Search for the cell housing the specified text and yield its (X, Y) center coordinate. 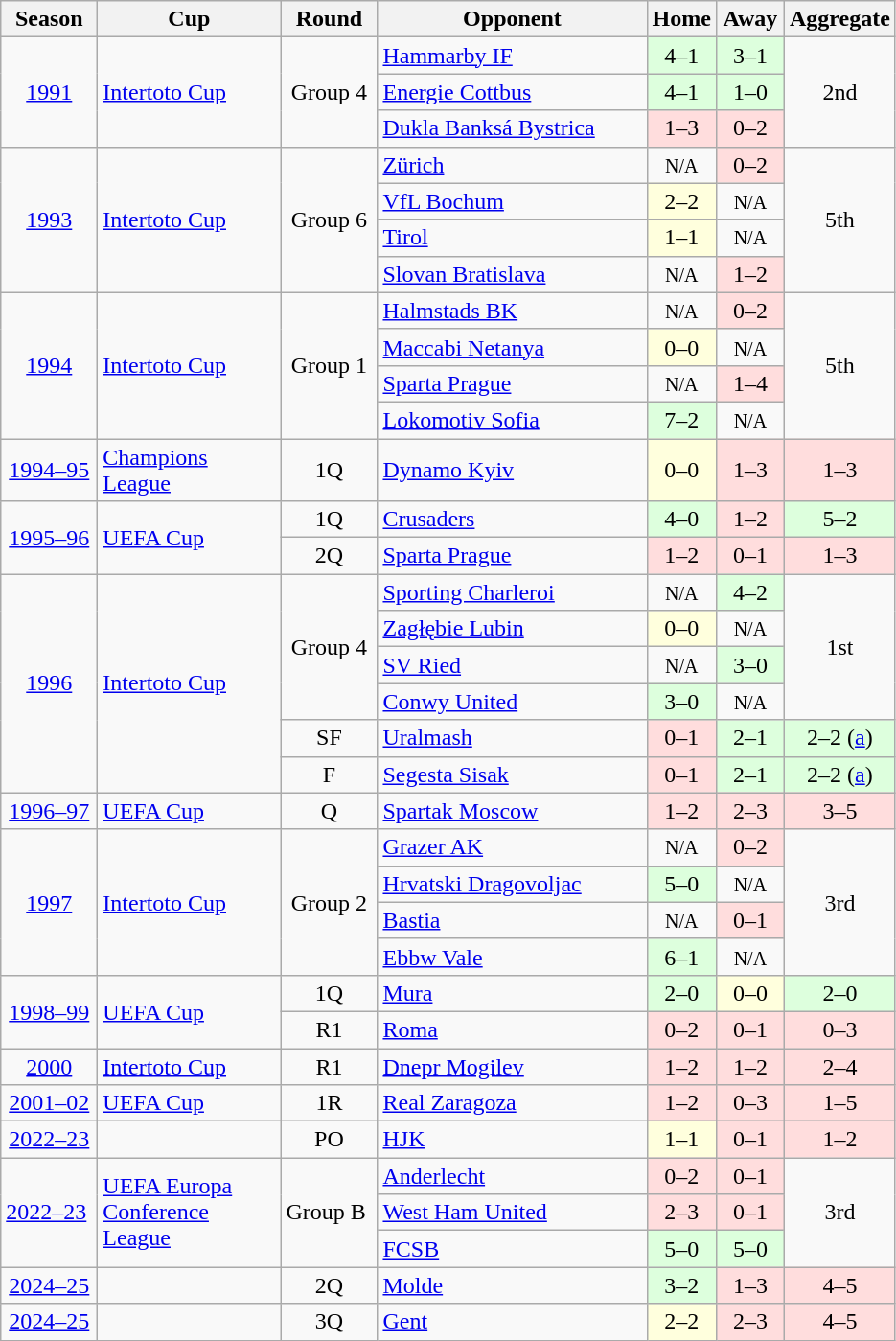
FCSB (512, 1249)
SV Ried (512, 665)
2001–02 (50, 1103)
Crusaders (512, 520)
Q (330, 811)
6–1 (681, 957)
West Ham United (512, 1213)
1994–95 (50, 470)
1–5 (839, 1103)
3–2 (681, 1285)
Conwy United (512, 702)
Energie Cottbus (512, 92)
3–1 (749, 56)
Cup (190, 19)
1995–96 (50, 538)
Tirol (512, 238)
1–0 (749, 92)
1R (330, 1103)
UEFA Europa Conference League (190, 1213)
F (330, 775)
2nd (839, 92)
Home (681, 19)
1991 (50, 92)
Group 2 (330, 902)
Slovan Bratislava (512, 274)
SF (330, 738)
Hammarby IF (512, 56)
Aggregate (839, 19)
Group 1 (330, 365)
2000 (50, 1067)
Halmstads BK (512, 311)
Zagłębie Lubin (512, 629)
Champions League (190, 470)
Zürich (512, 165)
1–4 (749, 383)
Hrvatski Dragovoljac (512, 884)
Dukla Banksá Bystrica (512, 128)
Gent (512, 1322)
HJK (512, 1140)
Opponent (512, 19)
1996 (50, 683)
Anderlecht (512, 1176)
1st (839, 647)
Ebbw Vale (512, 957)
Sporting Charleroi (512, 592)
Molde (512, 1285)
Round (330, 19)
4–0 (681, 520)
1998–99 (50, 1011)
5–2 (839, 520)
7–2 (681, 420)
Bastia (512, 920)
1994 (50, 365)
Roma (512, 1029)
Dynamo Kyiv (512, 470)
Real Zaragoza (512, 1103)
Segesta Sisak (512, 775)
PO (330, 1140)
1996–97 (50, 811)
Uralmash (512, 738)
2–4 (839, 1067)
3Q (330, 1322)
Group 6 (330, 220)
Season (50, 19)
Dnepr Mogilev (512, 1067)
Lokomotiv Sofia (512, 420)
Away (749, 19)
Mura (512, 993)
Grazer AK (512, 847)
VfL Bochum (512, 201)
4–2 (749, 592)
1997 (50, 902)
3–5 (839, 811)
Maccabi Netanya (512, 347)
Spartak Moscow (512, 811)
1993 (50, 220)
Group B (330, 1213)
